Return (X, Y) of the center of cell containing provided text 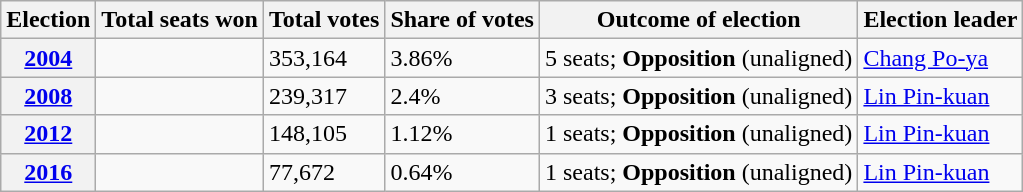
Total seats won (180, 20)
77,672 (324, 172)
Election leader (940, 20)
353,164 (324, 58)
5 seats; Opposition (unaligned) (698, 58)
Total votes (324, 20)
0.64% (462, 172)
Share of votes (462, 20)
1.12% (462, 134)
2008 (48, 96)
148,105 (324, 134)
Election (48, 20)
2012 (48, 134)
3.86% (462, 58)
3 seats; Opposition (unaligned) (698, 96)
2004 (48, 58)
Outcome of election (698, 20)
2.4% (462, 96)
2016 (48, 172)
Chang Po-ya (940, 58)
239,317 (324, 96)
